Search for the cell housing the specified text and yield its [x, y] center coordinate. 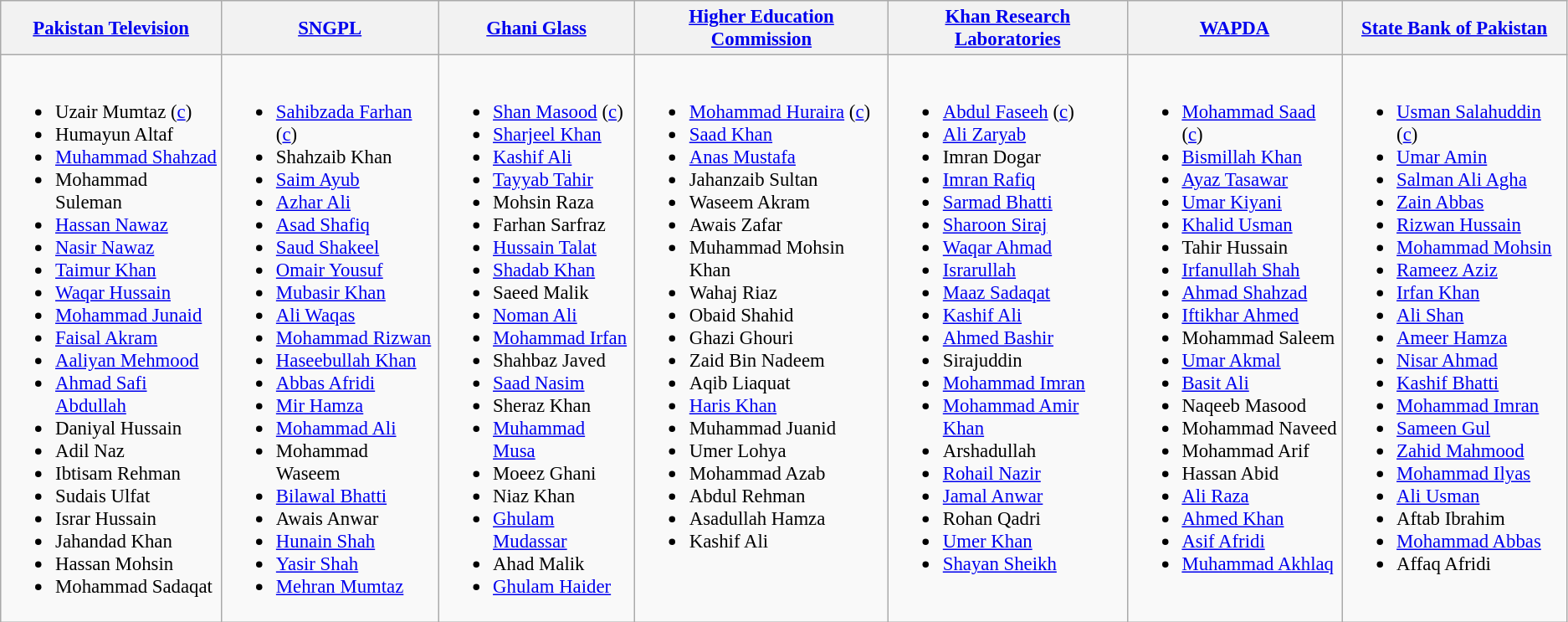
State Bank of Pakistan [1454, 28]
Khan Research Laboratories [1007, 28]
SNGPL [330, 28]
Higher Education Commission [761, 28]
Ghani Glass [537, 28]
Pakistan Television [111, 28]
WAPDA [1235, 28]
